Provide the (x, y) coordinate of the cell's center where the given text is located.  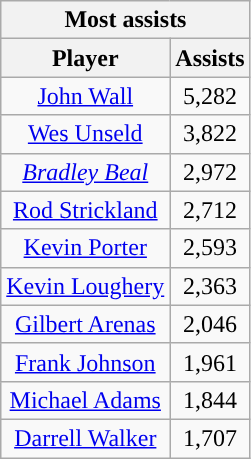
3,822 (210, 134)
Assists (210, 58)
Darrell Walker (86, 438)
2,972 (210, 172)
Bradley Beal (86, 172)
1,961 (210, 362)
Michael Adams (86, 400)
2,363 (210, 286)
Kevin Porter (86, 248)
Frank Johnson (86, 362)
Wes Unseld (86, 134)
1,707 (210, 438)
1,844 (210, 400)
2,712 (210, 210)
Rod Strickland (86, 210)
5,282 (210, 96)
John Wall (86, 96)
2,593 (210, 248)
Kevin Loughery (86, 286)
Player (86, 58)
2,046 (210, 324)
Gilbert Arenas (86, 324)
Most assists (126, 20)
